Pinpoint the cell where the given text exists, returning its (X, Y) midpoint coordinate. 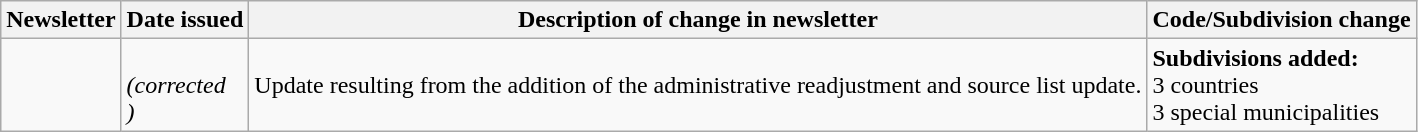
Subdivisions added: 3 countries 3 special municipalities (1282, 85)
Code/Subdivision change (1282, 20)
Date issued (185, 20)
Description of change in newsletter (698, 20)
(corrected ) (185, 85)
Update resulting from the addition of the administrative readjustment and source list update. (698, 85)
Newsletter (61, 20)
